Extract the [X, Y] coordinate from the center of the cell holding the provided text.  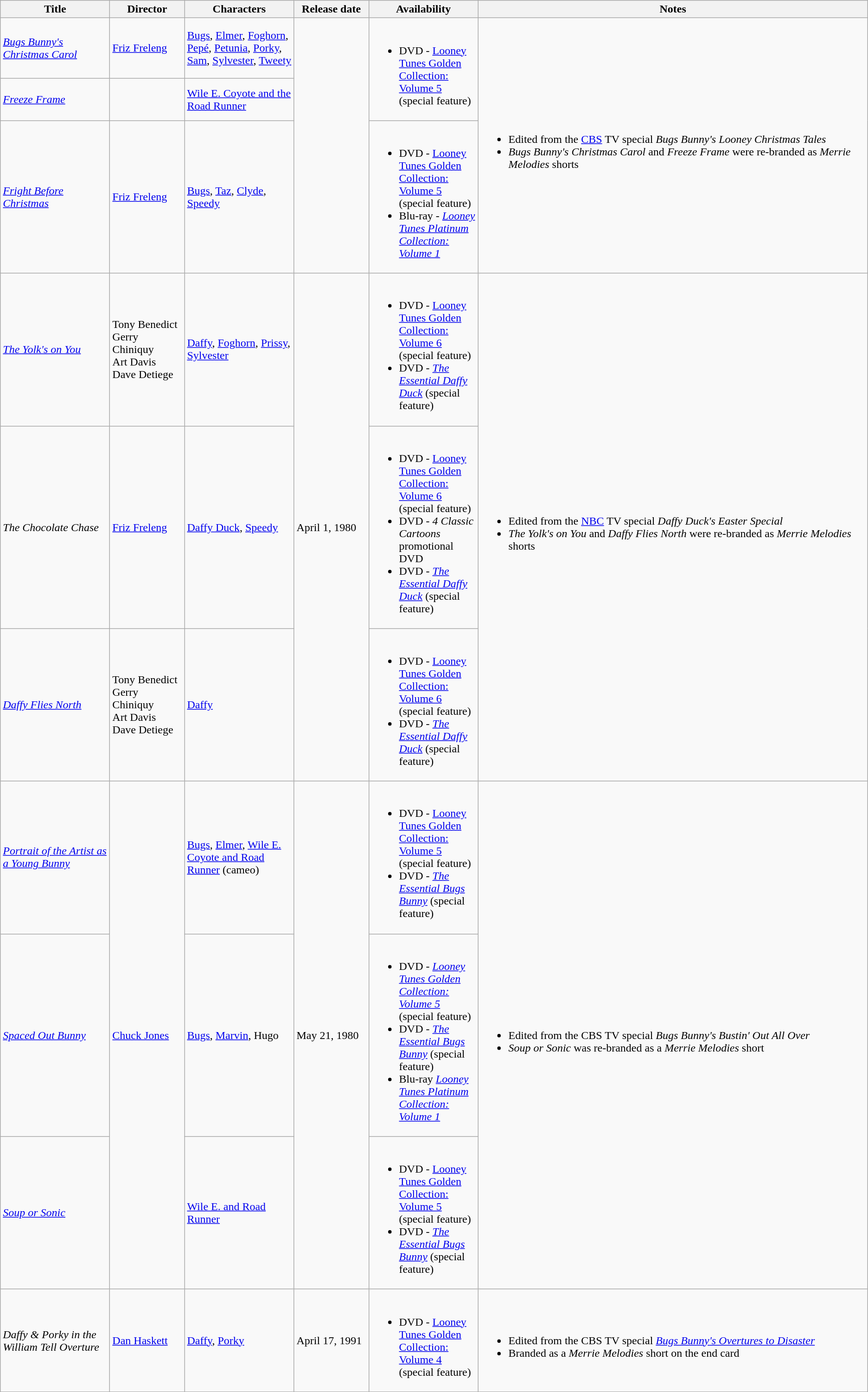
Characters [239, 9]
Bugs, Elmer, Foghorn, Pepé, Petunia, Porky, Sam, Sylvester, Tweety [239, 48]
Dan Haskett [147, 1341]
Wile E. and Road Runner [239, 1212]
Daffy [239, 705]
April 1, 1980 [331, 527]
The Chocolate Chase [55, 527]
Director [147, 9]
May 21, 1980 [331, 1035]
The Yolk's on You [55, 350]
Fright Before Christmas [55, 197]
DVD - Looney Tunes Golden Collection: Volume 4 (special feature) [423, 1341]
Daffy, Porky [239, 1341]
Wile E. Coyote and the Road Runner [239, 99]
Daffy Duck, Speedy [239, 527]
Chuck Jones [147, 1035]
April 17, 1991 [331, 1341]
Daffy Flies North [55, 705]
Availability [423, 9]
Bugs, Elmer, Wile E. Coyote and Road Runner (cameo) [239, 857]
Edited from the CBS TV special Bugs Bunny's Bustin' Out All OverSoup or Sonic was re-branded as a Merrie Melodies short [673, 1035]
Spaced Out Bunny [55, 1035]
Notes [673, 9]
Bugs, Taz, Clyde, Speedy [239, 197]
Edited from the CBS TV special Bugs Bunny's Overtures to DisasterBranded as a Merrie Melodies short on the end card [673, 1341]
Daffy & Porky in the William Tell Overture [55, 1341]
Daffy, Foghorn, Prissy, Sylvester [239, 350]
DVD - Looney Tunes Golden Collection: Volume 5 (special feature)Blu-ray - Looney Tunes Platinum Collection: Volume 1 [423, 197]
Portrait of the Artist as a Young Bunny [55, 857]
DVD - Looney Tunes Golden Collection: Volume 5 (special feature) [423, 70]
Release date [331, 9]
Bugs, Marvin, Hugo [239, 1035]
Bugs Bunny's Christmas Carol [55, 48]
Freeze Frame [55, 99]
Edited from the NBC TV special Daffy Duck's Easter SpecialThe Yolk's on You and Daffy Flies North were re-branded as Merrie Melodies shorts [673, 527]
Soup or Sonic [55, 1212]
Title [55, 9]
